Provide the (x, y) coordinate of the cell's center where the given text is located.  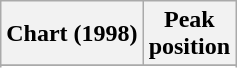
Chart (1998) (72, 34)
Peakposition (189, 34)
